Find where the given text appears and provide that cell's center as [x, y] coordinate. 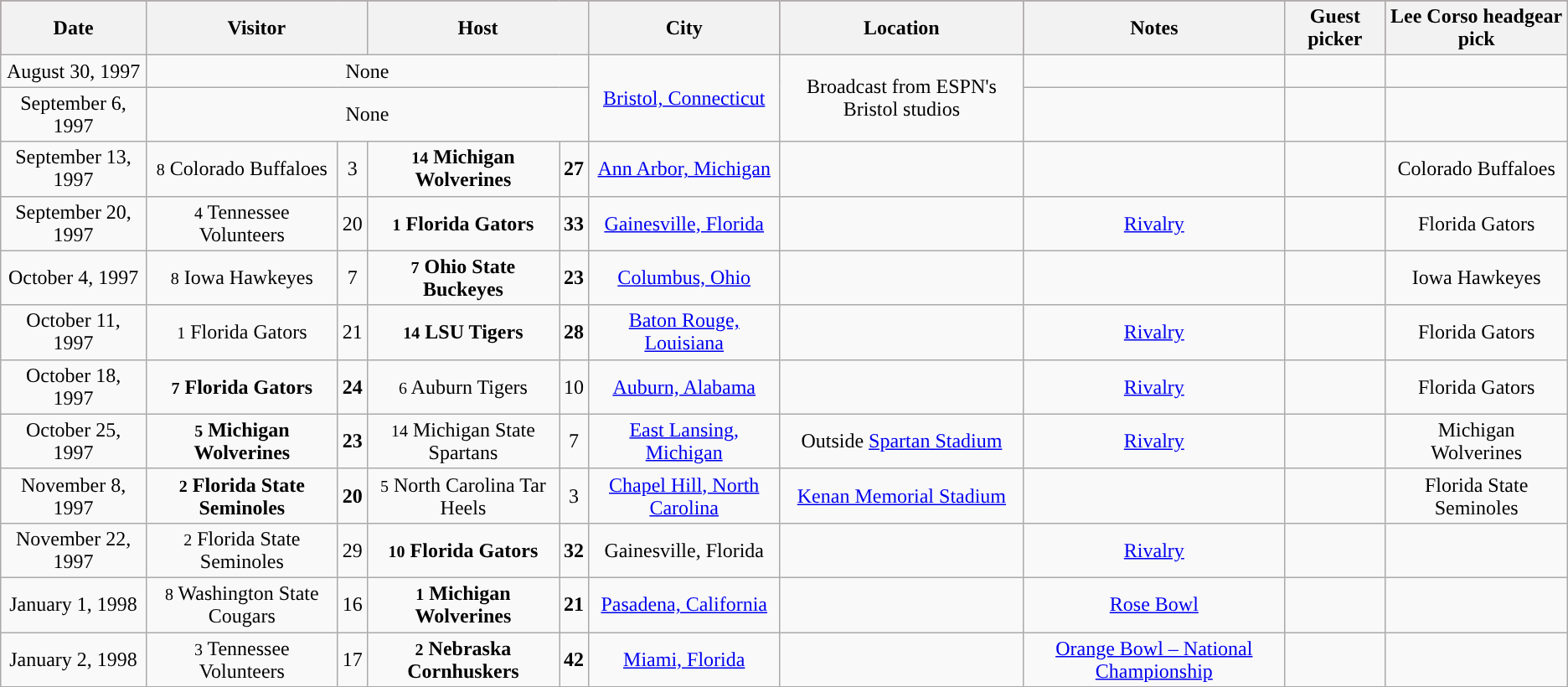
33 [575, 223]
Rose Bowl [1154, 605]
Host [477, 28]
November 22, 1997 [74, 550]
Baton Rouge, Louisiana [684, 332]
September 6, 1997 [74, 114]
10 [575, 387]
October 11, 1997 [74, 332]
October 25, 1997 [74, 441]
8 Washington State Cougars [241, 605]
January 1, 1998 [74, 605]
4 Tennessee Volunteers [241, 223]
Pasadena, California [684, 605]
16 [352, 605]
5 North Carolina Tar Heels [462, 496]
14 Michigan Wolverines [462, 169]
Date [74, 28]
42 [575, 659]
Florida State Seminoles [1476, 496]
East Lansing, Michigan [684, 441]
10 Florida Gators [462, 550]
Outside Spartan Stadium [901, 441]
Miami, Florida [684, 659]
Bristol, Connecticut [684, 99]
8 Colorado Buffaloes [241, 169]
Columbus, Ohio [684, 278]
27 [575, 169]
3 Tennessee Volunteers [241, 659]
January 2, 1998 [74, 659]
17 [352, 659]
September 20, 1997 [74, 223]
7 Florida Gators [241, 387]
7 Ohio State Buckeyes [462, 278]
Broadcast from ESPN's Bristol studios [901, 99]
Auburn, Alabama [684, 387]
Iowa Hawkeyes [1476, 278]
October 18, 1997 [74, 387]
Ann Arbor, Michigan [684, 169]
32 [575, 550]
August 30, 1997 [74, 71]
5 Michigan Wolverines [241, 441]
Orange Bowl – National Championship [1154, 659]
24 [352, 387]
6 Auburn Tigers [462, 387]
1 Michigan Wolverines [462, 605]
Chapel Hill, North Carolina [684, 496]
Lee Corso headgear pick [1476, 28]
Location [901, 28]
City [684, 28]
14 LSU Tigers [462, 332]
Guest picker [1335, 28]
29 [352, 550]
28 [575, 332]
Kenan Memorial Stadium [901, 496]
Michigan Wolverines [1476, 441]
Colorado Buffaloes [1476, 169]
Notes [1154, 28]
14 Michigan State Spartans [462, 441]
September 13, 1997 [74, 169]
8 Iowa Hawkeyes [241, 278]
November 8, 1997 [74, 496]
Visitor [256, 28]
2 Nebraska Cornhuskers [462, 659]
October 4, 1997 [74, 278]
